Output the (X, Y) coordinate of the center of the cell containing the given text.  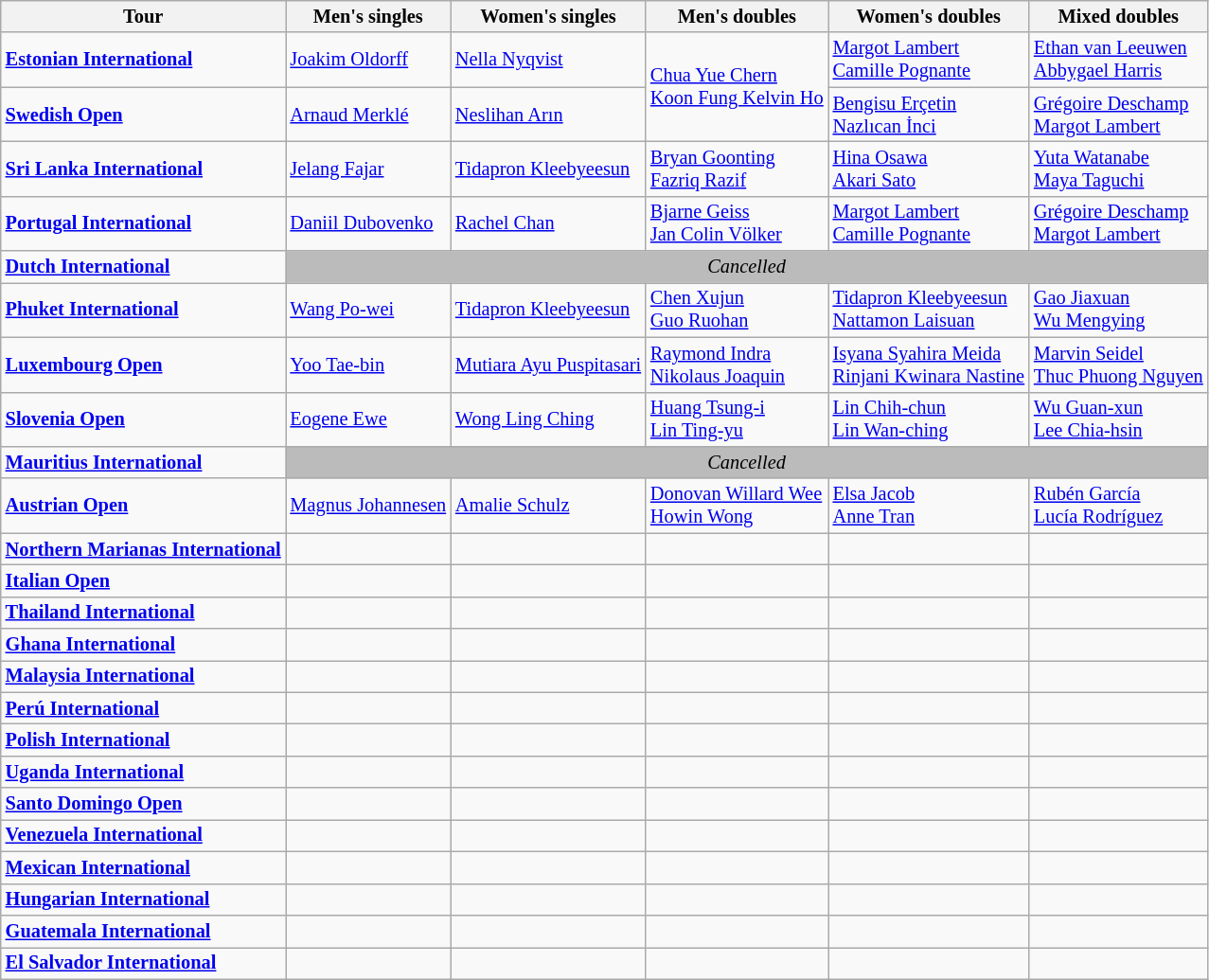
Wu Guan-xun Lee Chia-hsin (1119, 419)
Raymond Indra Nikolaus Joaquin (737, 365)
Mexican International (144, 867)
Bjarne Geiss Jan Colin Völker (737, 223)
Northern Marianas International (144, 549)
Ghana International (144, 645)
Mixed doubles (1119, 16)
Lin Chih-chun Lin Wan-ching (929, 419)
Yoo Tae-bin (368, 365)
Swedish Open (144, 115)
Mutiara Ayu Puspitasari (548, 365)
Eogene Ewe (368, 419)
Italian Open (144, 580)
Slovenia Open (144, 419)
Hungarian International (144, 900)
Arnaud Merklé (368, 115)
Hina Osawa Akari Sato (929, 169)
Mauritius International (144, 462)
Luxembourg Open (144, 365)
Malaysia International (144, 676)
Men's doubles (737, 16)
Jelang Fajar (368, 169)
Marvin Seidel Thuc Phuong Nguyen (1119, 365)
Huang Tsung-i Lin Ting-yu (737, 419)
Neslihan Arın (548, 115)
Sri Lanka International (144, 169)
Dutch International (144, 267)
Portugal International (144, 223)
Bryan Goonting Fazriq Razif (737, 169)
Bengisu Erçetin Nazlıcan İnci (929, 115)
Tour (144, 16)
Ethan van Leeuwen Abbygael Harris (1119, 60)
Estonian International (144, 60)
Santo Domingo Open (144, 804)
Women's singles (548, 16)
Venezuela International (144, 835)
Phuket International (144, 310)
Polish International (144, 739)
Wong Ling Ching (548, 419)
Women's doubles (929, 16)
Elsa Jacob Anne Tran (929, 506)
Uganda International (144, 772)
Rachel Chan (548, 223)
Nella Nyqvist (548, 60)
Chua Yue Chern Koon Fung Kelvin Ho (737, 87)
Rubén García Lucía Rodríguez (1119, 506)
Wang Po-wei (368, 310)
Joakim Oldorff (368, 60)
Guatemala International (144, 931)
Daniil Dubovenko (368, 223)
El Salvador International (144, 963)
Amalie Schulz (548, 506)
Austrian Open (144, 506)
Magnus Johannesen (368, 506)
Donovan Willard Wee Howin Wong (737, 506)
Perú International (144, 708)
Tidapron Kleebyeesun Nattamon Laisuan (929, 310)
Gao Jiaxuan Wu Mengying (1119, 310)
Yuta Watanabe Maya Taguchi (1119, 169)
Isyana Syahira Meida Rinjani Kwinara Nastine (929, 365)
Thailand International (144, 613)
Chen Xujun Guo Ruohan (737, 310)
Men's singles (368, 16)
